Locate the cell with the specified text and output its [X, Y] center coordinate. 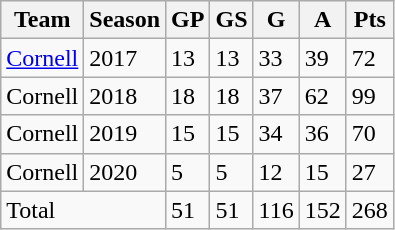
A [322, 20]
116 [276, 210]
62 [322, 96]
36 [322, 134]
Team [42, 20]
33 [276, 58]
2019 [125, 134]
Season [125, 20]
72 [370, 58]
2018 [125, 96]
G [276, 20]
39 [322, 58]
Total [84, 210]
2020 [125, 172]
37 [276, 96]
152 [322, 210]
27 [370, 172]
12 [276, 172]
2017 [125, 58]
99 [370, 96]
GS [232, 20]
70 [370, 134]
Pts [370, 20]
34 [276, 134]
GP [188, 20]
268 [370, 210]
